Locate the cell with the specified text and output its [X, Y] center coordinate. 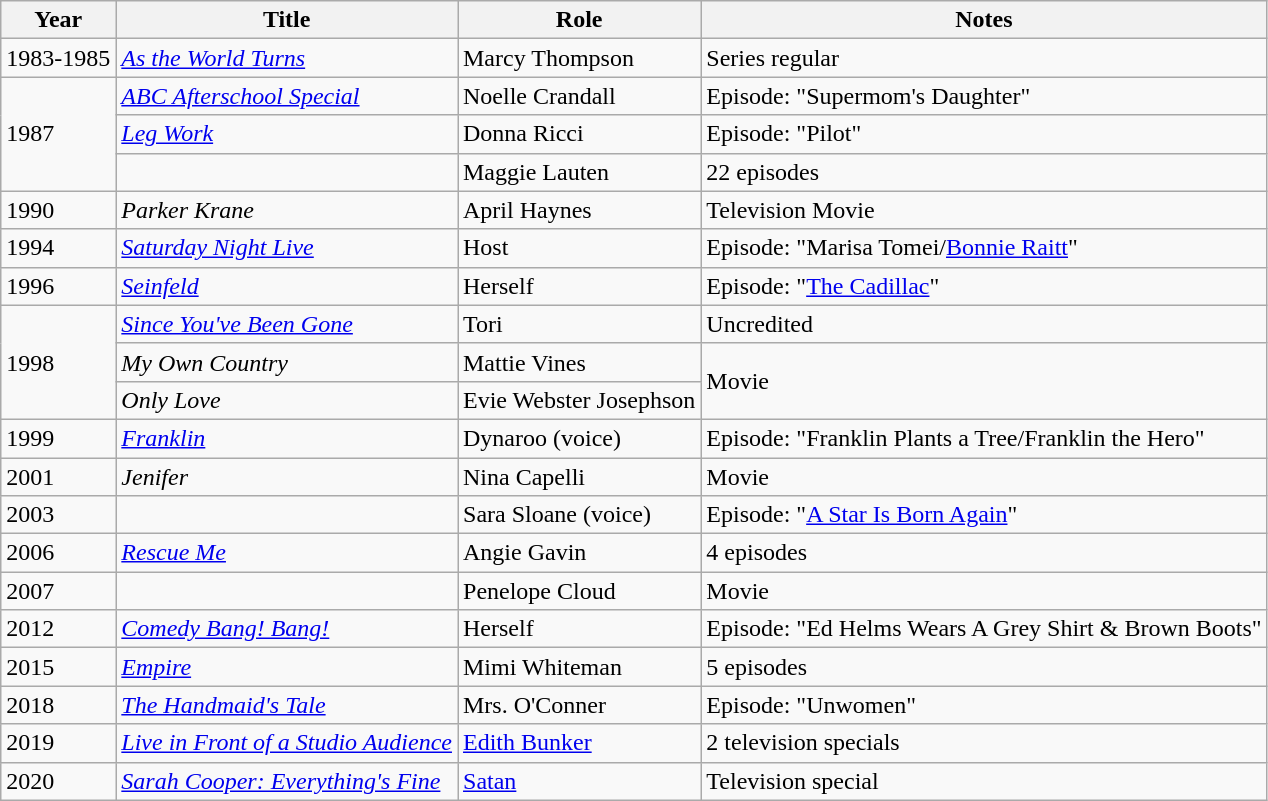
As the World Turns [287, 58]
Franklin [287, 438]
2006 [58, 553]
Parker Krane [287, 210]
Episode: "A Star Is Born Again" [984, 515]
Mrs. O'Conner [580, 705]
Television Movie [984, 210]
Mimi Whiteman [580, 667]
Sarah Cooper: Everything's Fine [287, 781]
Episode: "Supermom's Daughter" [984, 96]
5 episodes [984, 667]
Episode: "Marisa Tomei/Bonnie Raitt" [984, 248]
Role [580, 20]
2003 [58, 515]
1998 [58, 362]
2012 [58, 629]
Comedy Bang! Bang! [287, 629]
The Handmaid's Tale [287, 705]
Dynaroo (voice) [580, 438]
Uncredited [984, 324]
Series regular [984, 58]
1983-1985 [58, 58]
2019 [58, 743]
Saturday Night Live [287, 248]
Donna Ricci [580, 134]
April Haynes [580, 210]
Live in Front of a Studio Audience [287, 743]
Angie Gavin [580, 553]
Satan [580, 781]
1990 [58, 210]
2018 [58, 705]
1994 [58, 248]
Tori [580, 324]
Episode: "The Cadillac" [984, 286]
1999 [58, 438]
Episode: "Franklin Plants a Tree/Franklin the Hero" [984, 438]
Rescue Me [287, 553]
Notes [984, 20]
2007 [58, 591]
Host [580, 248]
Television special [984, 781]
2001 [58, 477]
Year [58, 20]
Mattie Vines [580, 362]
Episode: "Ed Helms Wears A Grey Shirt & Brown Boots" [984, 629]
Maggie Lauten [580, 172]
22 episodes [984, 172]
Since You've Been Gone [287, 324]
Episode: "Pilot" [984, 134]
My Own Country [287, 362]
1987 [58, 134]
Evie Webster Josephson [580, 400]
Nina Capelli [580, 477]
Empire [287, 667]
4 episodes [984, 553]
Noelle Crandall [580, 96]
Sara Sloane (voice) [580, 515]
Marcy Thompson [580, 58]
Title [287, 20]
2020 [58, 781]
Episode: "Unwomen" [984, 705]
1996 [58, 286]
2015 [58, 667]
2 television specials [984, 743]
Jenifer [287, 477]
Seinfeld [287, 286]
Leg Work [287, 134]
Edith Bunker [580, 743]
Only Love [287, 400]
ABC Afterschool Special [287, 96]
Penelope Cloud [580, 591]
